Return (X, Y) of the center of cell containing provided text 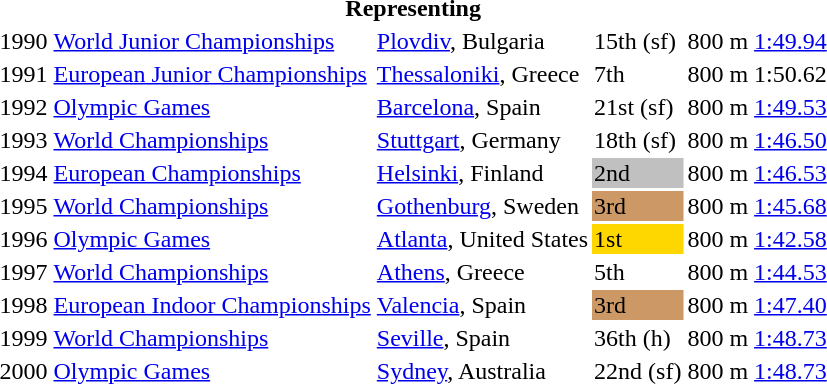
Gothenburg, Sweden (482, 206)
15th (sf) (638, 41)
36th (h) (638, 338)
Thessaloniki, Greece (482, 74)
Athens, Greece (482, 272)
2nd (638, 173)
European Junior Championships (212, 74)
21st (sf) (638, 107)
Atlanta, United States (482, 239)
Seville, Spain (482, 338)
7th (638, 74)
Valencia, Spain (482, 305)
Barcelona, Spain (482, 107)
European Indoor Championships (212, 305)
5th (638, 272)
European Championships (212, 173)
Helsinki, Finland (482, 173)
1st (638, 239)
Stuttgart, Germany (482, 140)
Plovdiv, Bulgaria (482, 41)
18th (sf) (638, 140)
World Junior Championships (212, 41)
